Output the [X, Y] coordinate of the center of the cell containing the given text.  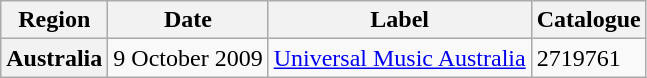
Date [188, 20]
Region [54, 20]
Catalogue [588, 20]
2719761 [588, 58]
Universal Music Australia [400, 58]
Australia [54, 58]
Label [400, 20]
9 October 2009 [188, 58]
